Pinpoint the cell where the given text exists, returning its (X, Y) midpoint coordinate. 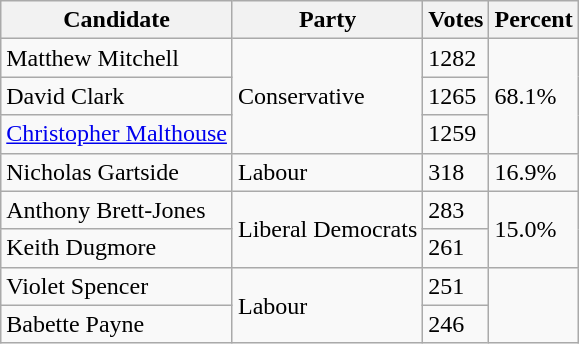
68.1% (534, 96)
251 (456, 286)
David Clark (117, 96)
Liberal Democrats (327, 229)
Babette Payne (117, 324)
16.9% (534, 172)
Anthony Brett-Jones (117, 210)
1282 (456, 58)
Conservative (327, 96)
318 (456, 172)
Nicholas Gartside (117, 172)
Party (327, 20)
15.0% (534, 229)
1265 (456, 96)
246 (456, 324)
283 (456, 210)
Violet Spencer (117, 286)
Votes (456, 20)
Matthew Mitchell (117, 58)
1259 (456, 134)
Keith Dugmore (117, 248)
Christopher Malthouse (117, 134)
Candidate (117, 20)
Percent (534, 20)
261 (456, 248)
